For the text-containing cell, return its midpoint in [x, y] coordinate format. 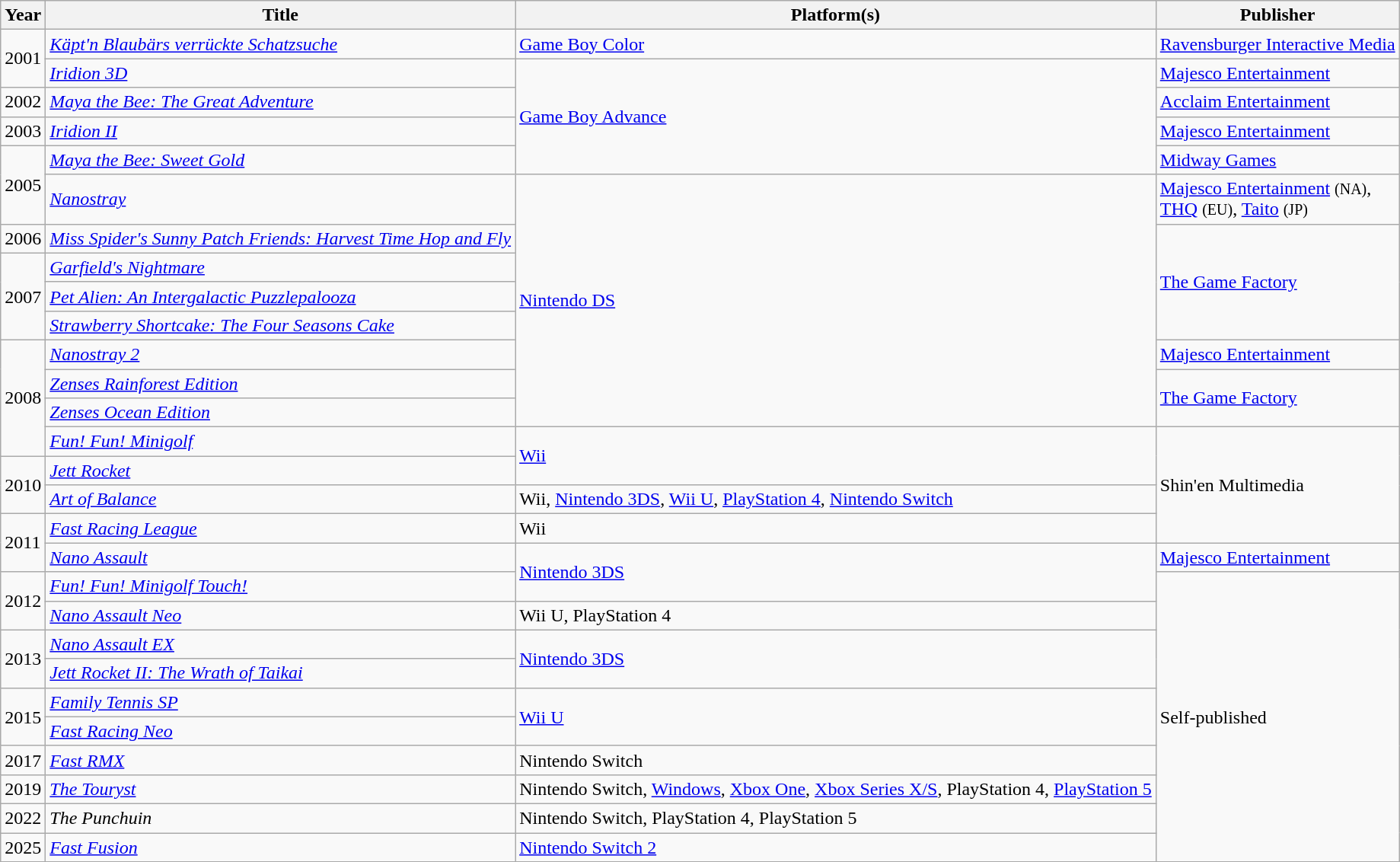
Wii U [836, 717]
2025 [23, 848]
Jett Rocket II: The Wrath of Taikai [280, 673]
2003 [23, 131]
2008 [23, 397]
2015 [23, 717]
Art of Balance [280, 500]
Year [23, 15]
Game Boy Advance [836, 117]
Iridion 3D [280, 73]
Strawberry Shortcake: The Four Seasons Cake [280, 325]
Garfield's Nightmare [280, 267]
Fun! Fun! Minigolf Touch! [280, 586]
Fast Fusion [280, 848]
Majesco Entertainment (NA), THQ (EU), Taito (JP) [1277, 200]
Family Tennis SP [280, 702]
Nintendo Switch 2 [836, 848]
Self-published [1277, 717]
Nintendo DS [836, 301]
Acclaim Entertainment [1277, 102]
2012 [23, 601]
2022 [23, 818]
Nano Assault Neo [280, 615]
Fast Racing League [280, 528]
2005 [23, 184]
Käpt'n Blaubärs verrückte Schatzsuche [280, 44]
Wii U, PlayStation 4 [836, 615]
2011 [23, 543]
Title [280, 15]
Publisher [1277, 15]
Nintendo Switch, PlayStation 4, PlayStation 5 [836, 818]
Fast Racing Neo [280, 731]
2017 [23, 760]
2013 [23, 659]
Fast RMX [280, 760]
Nanostray 2 [280, 354]
2007 [23, 296]
Zenses Rainforest Edition [280, 383]
2001 [23, 59]
Nano Assault [280, 557]
Jett Rocket [280, 471]
The Punchuin [280, 818]
2006 [23, 238]
Midway Games [1277, 160]
Nintendo Switch, Windows, Xbox One, Xbox Series X/S, PlayStation 4, PlayStation 5 [836, 789]
Nanostray [280, 200]
Shin'en Multimedia [1277, 485]
Game Boy Color [836, 44]
Wii, Nintendo 3DS, Wii U, PlayStation 4, Nintendo Switch [836, 500]
Nintendo Switch [836, 760]
Iridion II [280, 131]
2002 [23, 102]
Maya the Bee: The Great Adventure [280, 102]
Maya the Bee: Sweet Gold [280, 160]
Miss Spider's Sunny Patch Friends: Harvest Time Hop and Fly [280, 238]
Fun! Fun! Minigolf [280, 442]
Zenses Ocean Edition [280, 413]
Nano Assault EX [280, 644]
The Touryst [280, 789]
2019 [23, 789]
Pet Alien: An Intergalactic Puzzlepalooza [280, 296]
Ravensburger Interactive Media [1277, 44]
Platform(s) [836, 15]
2010 [23, 485]
